Locate the cell with the specified text and output its (X, Y) center coordinate. 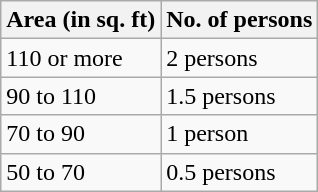
50 to 70 (81, 172)
1 person (240, 134)
Area (in sq. ft) (81, 20)
0.5 persons (240, 172)
90 to 110 (81, 96)
110 or more (81, 58)
2 persons (240, 58)
1.5 persons (240, 96)
No. of persons (240, 20)
70 to 90 (81, 134)
